From the cell containing the given text, extract its center point as [X, Y] coordinate. 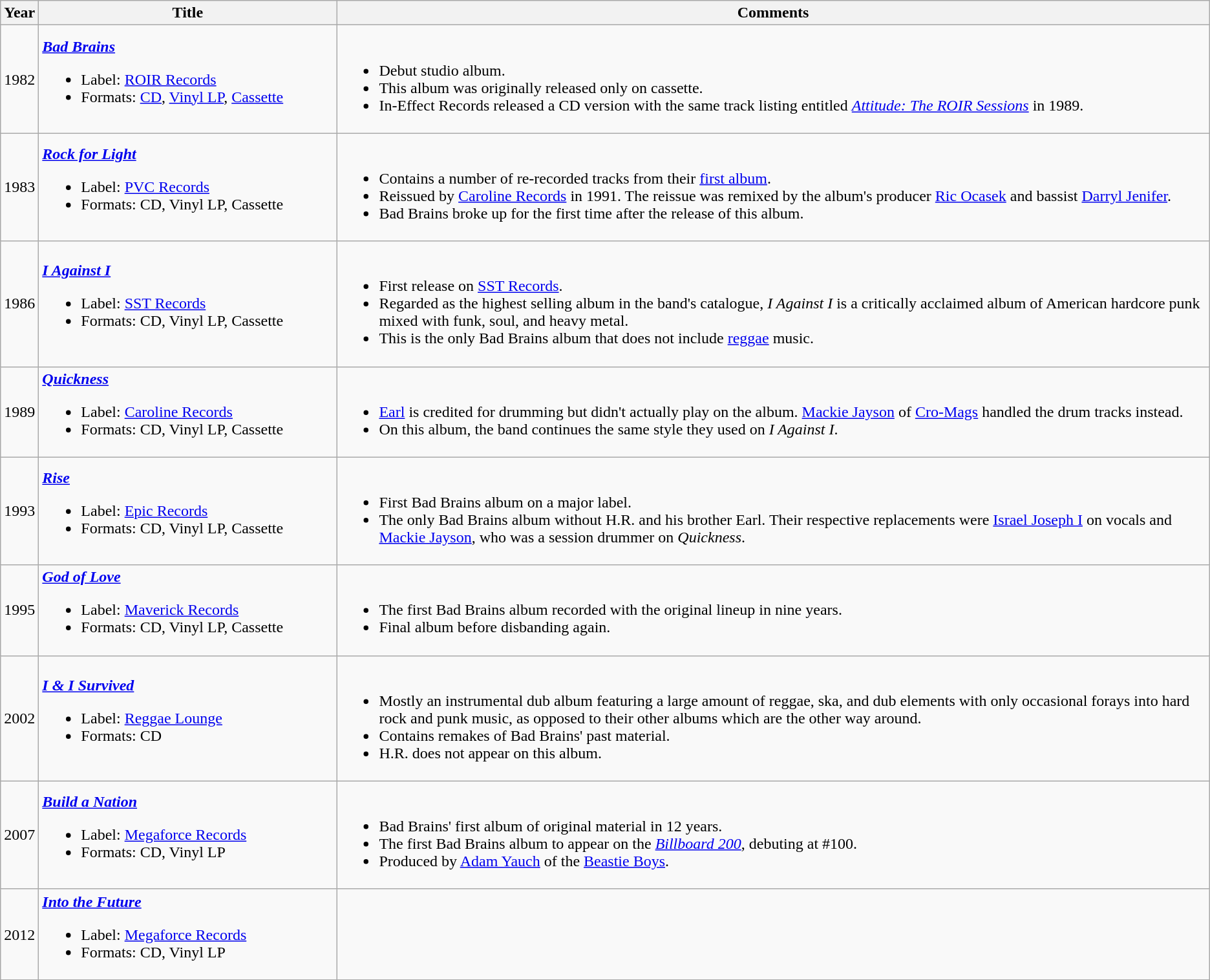
The first Bad Brains album recorded with the original lineup in nine years.Final album before disbanding again. [773, 610]
I & I SurvivedLabel: Reggae LoungeFormats: CD [187, 718]
Year [19, 13]
2002 [19, 718]
1982 [19, 79]
1993 [19, 511]
1989 [19, 412]
RiseLabel: Epic RecordsFormats: CD, Vinyl LP, Cassette [187, 511]
I Against ILabel: SST RecordsFormats: CD, Vinyl LP, Cassette [187, 304]
Comments [773, 13]
Build a NationLabel: Megaforce RecordsFormats: CD, Vinyl LP [187, 835]
Rock for LightLabel: PVC RecordsFormats: CD, Vinyl LP, Cassette [187, 187]
Bad BrainsLabel: ROIR RecordsFormats: CD, Vinyl LP, Cassette [187, 79]
2012 [19, 934]
Title [187, 13]
1983 [19, 187]
2007 [19, 835]
God of LoveLabel: Maverick RecordsFormats: CD, Vinyl LP, Cassette [187, 610]
1995 [19, 610]
QuicknessLabel: Caroline RecordsFormats: CD, Vinyl LP, Cassette [187, 412]
Into the FutureLabel: Megaforce RecordsFormats: CD, Vinyl LP [187, 934]
1986 [19, 304]
